Return the [X, Y] coordinate for the center point of the cell that contains the specified text.  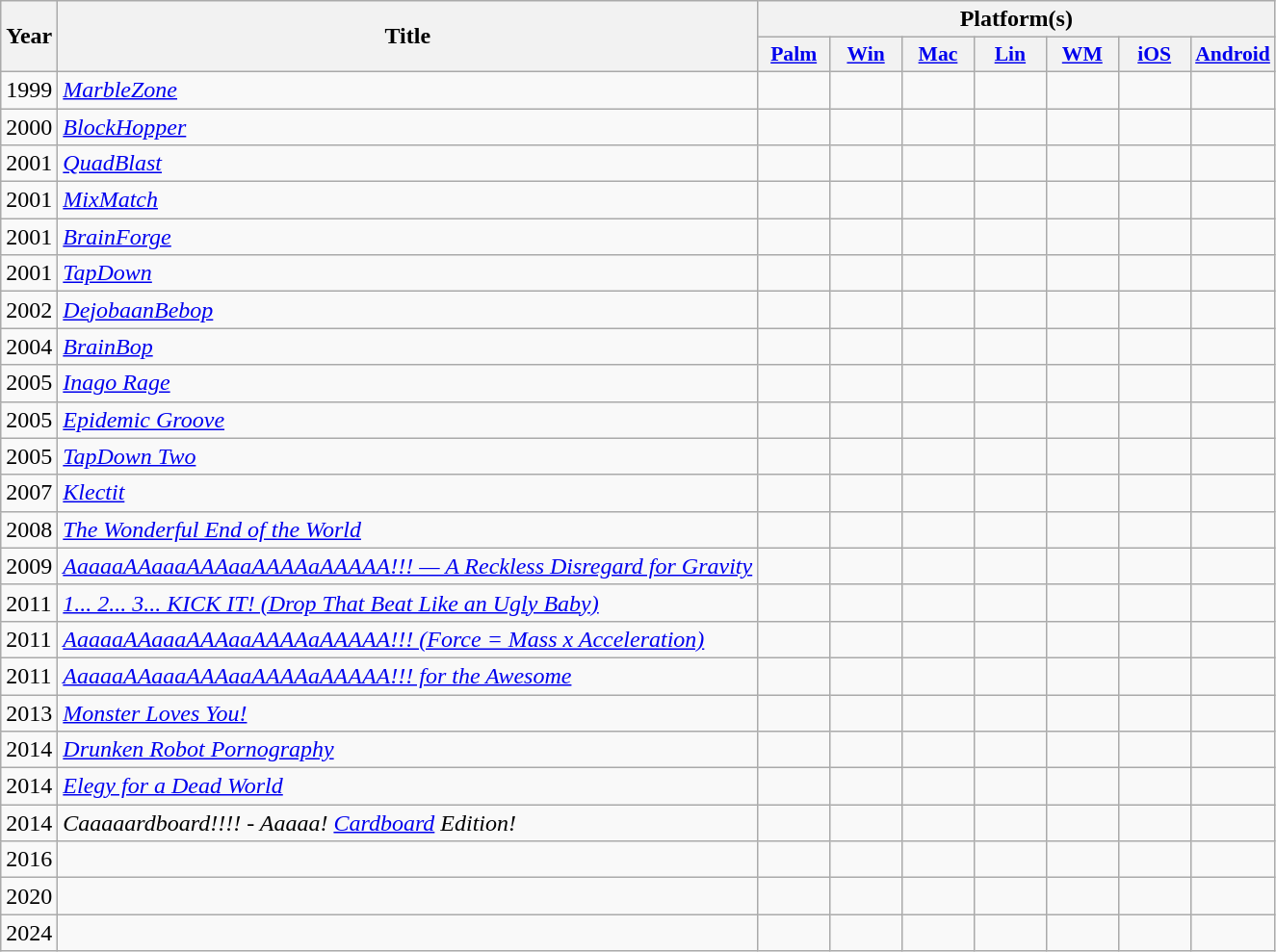
2024 [29, 933]
TapDown [408, 273]
MixMatch [408, 200]
2013 [29, 713]
1999 [29, 90]
WM [1082, 55]
BrainBop [408, 347]
Platform(s) [1017, 19]
Klectit [408, 493]
2016 [29, 860]
Lin [1009, 55]
Caaaaardboard!!!! - Aaaaa! Cardboard Edition! [408, 823]
1... 2... 3... KICK IT! (Drop That Beat Like an Ugly Baby) [408, 603]
2002 [29, 310]
Title [408, 37]
iOS [1154, 55]
Year [29, 37]
BlockHopper [408, 126]
AaaaaAAaaaAAAaaAAAAaAAAAA!!! — A Reckless Disregard for Gravity [408, 566]
2007 [29, 493]
2009 [29, 566]
DejobaanBebop [408, 310]
2008 [29, 529]
Mac [938, 55]
Win [867, 55]
Android [1233, 55]
2020 [29, 896]
Monster Loves You! [408, 713]
TapDown Two [408, 456]
The Wonderful End of the World [408, 529]
Epidemic Groove [408, 420]
AaaaaAAaaaAAAaaAAAAaAAAAA!!! (Force = Mass x Acceleration) [408, 639]
QuadBlast [408, 164]
2000 [29, 126]
Drunken Robot Pornography [408, 750]
2004 [29, 347]
Palm [794, 55]
BrainForge [408, 237]
AaaaaAAaaaAAAaaAAAAaAAAAA!!! for the Awesome [408, 676]
Inago Rage [408, 383]
MarbleZone [408, 90]
Elegy for a Dead World [408, 786]
